Return the [X, Y] coordinate for the center point of the cell that contains the specified text.  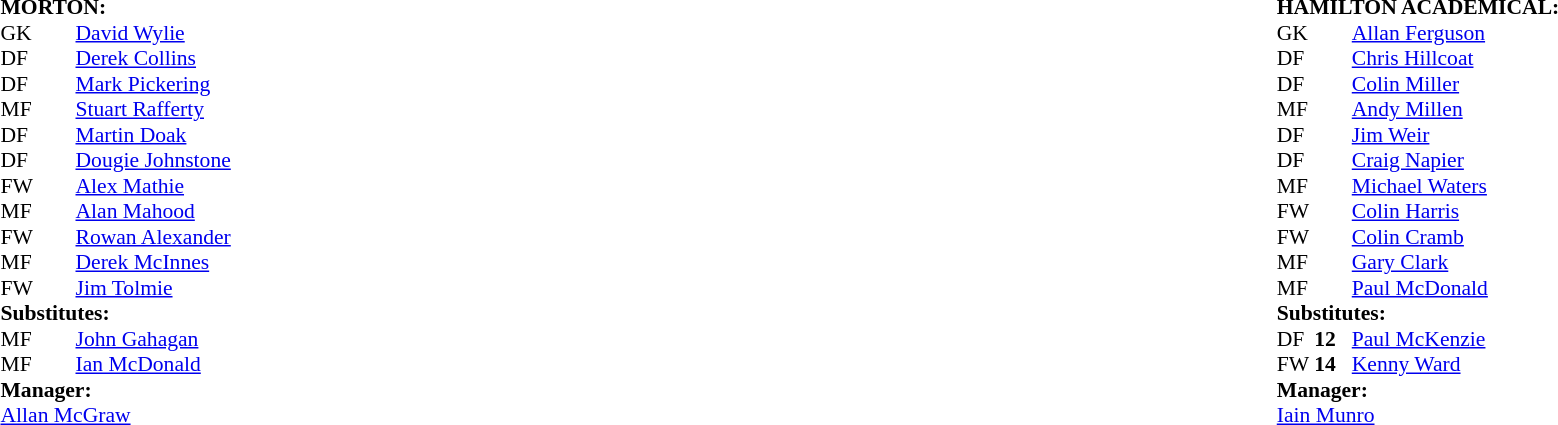
Mark Pickering [154, 84]
Jim Tolmie [154, 288]
Derek McInnes [154, 263]
John Gahagan [154, 339]
Rowan Alexander [154, 237]
Alex Mathie [154, 186]
Alan Mahood [154, 211]
14 [1333, 365]
Ian McDonald [154, 365]
Dougie Johnstone [154, 161]
Stuart Rafferty [154, 109]
Martin Doak [154, 135]
Manager: [115, 390]
Substitutes: [115, 313]
Derek Collins [154, 59]
David Wylie [154, 33]
12 [1333, 339]
